Return the [X, Y] coordinate for the center point of the cell that contains the specified text.  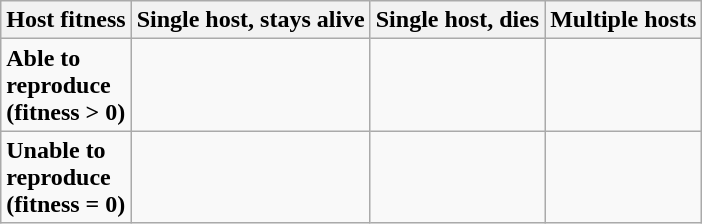
Host fitness [66, 20]
Able toreproduce(fitness > 0) [66, 85]
Multiple hosts [624, 20]
Single host, dies [457, 20]
Unable toreproduce(fitness = 0) [66, 177]
Single host, stays alive [250, 20]
